Provide the [x, y] coordinate of the cell's center where the given text is located.  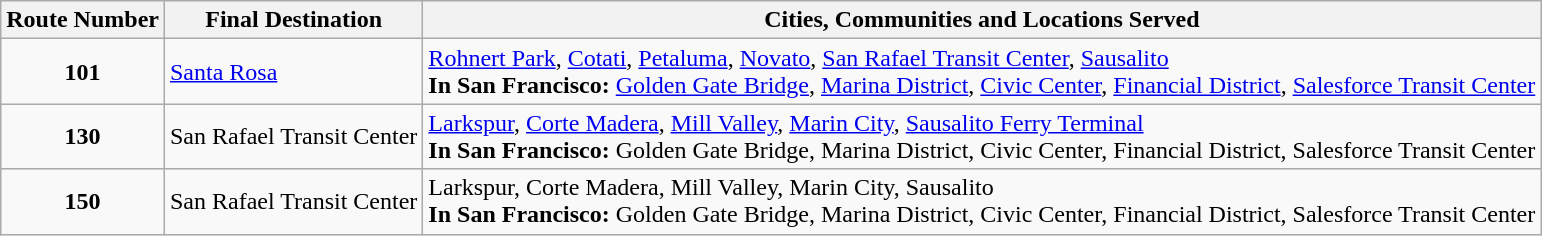
Route Number [83, 20]
150 [83, 202]
Santa Rosa [293, 72]
Final Destination [293, 20]
101 [83, 72]
Cities, Communities and Locations Served [982, 20]
130 [83, 136]
